Find where the given text appears and provide that cell's center as (X, Y) coordinate. 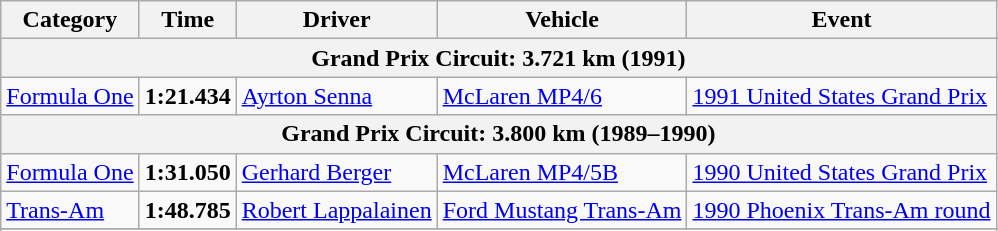
Ayrton Senna (336, 96)
Gerhard Berger (336, 172)
Robert Lappalainen (336, 210)
Vehicle (562, 20)
1:48.785 (188, 210)
McLaren MP4/6 (562, 96)
Ford Mustang Trans-Am (562, 210)
1991 United States Grand Prix (842, 96)
Driver (336, 20)
Grand Prix Circuit: 3.800 km (1989–1990) (498, 134)
1990 United States Grand Prix (842, 172)
McLaren MP4/5B (562, 172)
Grand Prix Circuit: 3.721 km (1991) (498, 58)
Category (70, 20)
1:31.050 (188, 172)
1:21.434 (188, 96)
Trans-Am (70, 210)
1990 Phoenix Trans-Am round (842, 210)
Event (842, 20)
Time (188, 20)
